Find where the given text appears and provide that cell's center as [x, y] coordinate. 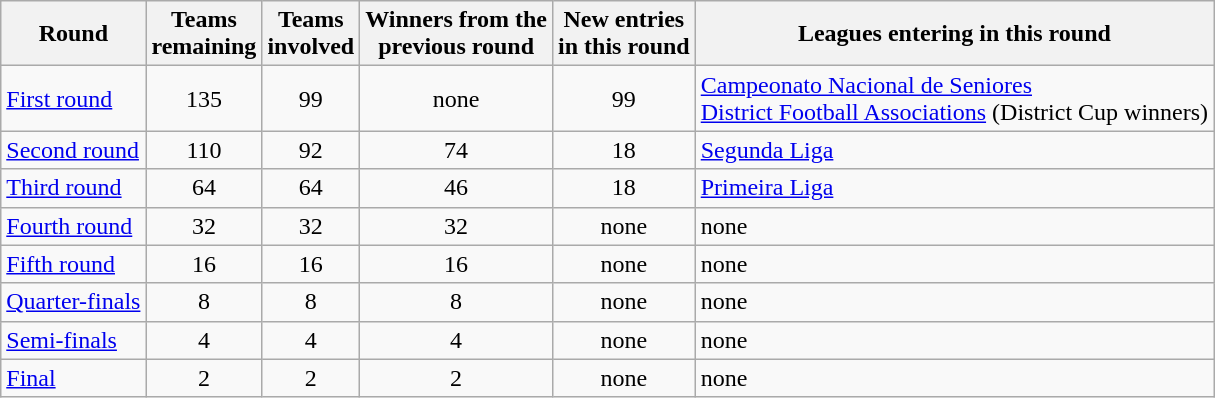
Segunda Liga [954, 150]
Round [74, 34]
135 [204, 98]
First round [74, 98]
74 [456, 150]
Semi-finals [74, 340]
Fourth round [74, 226]
46 [456, 188]
New entriesin this round [624, 34]
Campeonato Nacional de SenioresDistrict Football Associations (District Cup winners) [954, 98]
Third round [74, 188]
110 [204, 150]
Leagues entering in this round [954, 34]
Final [74, 378]
Teamsinvolved [311, 34]
Winners from theprevious round [456, 34]
Teamsremaining [204, 34]
Quarter-finals [74, 302]
Fifth round [74, 264]
Primeira Liga [954, 188]
92 [311, 150]
Second round [74, 150]
